Capture the cell that displays the provided text and extract its [x, y] central coordinate. 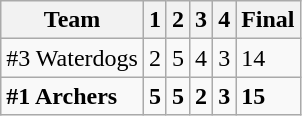
#3 Waterdogs [72, 58]
Final [268, 20]
1 [154, 20]
15 [268, 96]
Team [72, 20]
#1 Archers [72, 96]
14 [268, 58]
